Provide the [X, Y] coordinate of the cell's center where the given text is located.  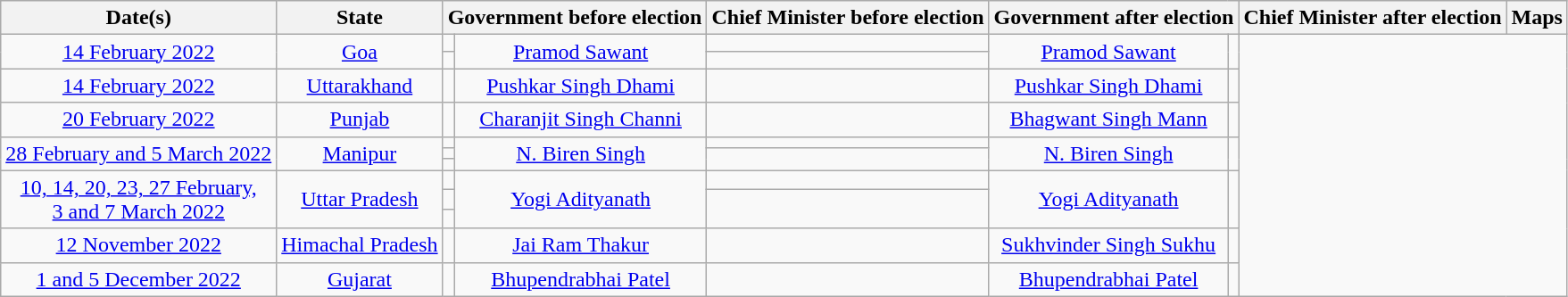
Sukhvinder Singh Sukhu [1108, 245]
Uttar Pradesh [360, 200]
State [360, 18]
Charanjit Singh Channi [580, 120]
Maps [1537, 18]
Himachal Pradesh [360, 245]
1 and 5 December 2022 [139, 279]
20 February 2022 [139, 120]
28 February and 5 March 2022 [139, 153]
Gujarat [360, 279]
Government after election [1114, 18]
Bhagwant Singh Mann [1108, 120]
Goa [360, 52]
Jai Ram Thakur [580, 245]
Uttarakhand [360, 86]
Date(s) [139, 18]
Punjab [360, 120]
Chief Minister after election [1373, 18]
Government before election [575, 18]
Chief Minister before election [848, 18]
12 November 2022 [139, 245]
10, 14, 20, 23, 27 February,3 and 7 March 2022 [139, 200]
Manipur [360, 153]
